Scan for the cell matching the given text and deliver its (x, y) coordinate at center. 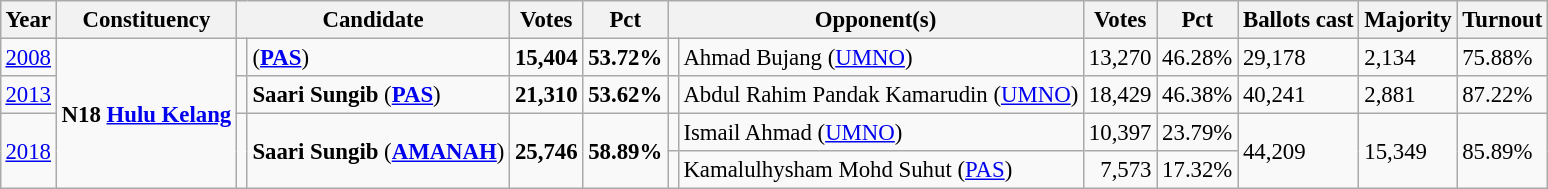
53.72% (626, 57)
7,573 (1120, 170)
2018 (28, 152)
10,397 (1120, 133)
58.89% (626, 152)
Kamalulhysham Mohd Suhut (PAS) (880, 170)
Opponent(s) (876, 20)
15,404 (546, 57)
17.32% (1198, 170)
2013 (28, 95)
46.38% (1198, 95)
Turnout (1502, 20)
2008 (28, 57)
Year (28, 20)
87.22% (1502, 95)
Candidate (374, 20)
40,241 (1298, 95)
18,429 (1120, 95)
21,310 (546, 95)
85.89% (1502, 152)
Saari Sungib (PAS) (378, 95)
15,349 (1408, 152)
Ismail Ahmad (UMNO) (880, 133)
Ballots cast (1298, 20)
23.79% (1198, 133)
46.28% (1198, 57)
13,270 (1120, 57)
N18 Hulu Kelang (146, 113)
(PAS) (378, 57)
Majority (1408, 20)
53.62% (626, 95)
Saari Sungib (AMANAH) (378, 152)
Ahmad Bujang (UMNO) (880, 57)
44,209 (1298, 152)
Constituency (146, 20)
2,134 (1408, 57)
25,746 (546, 152)
29,178 (1298, 57)
Abdul Rahim Pandak Kamarudin (UMNO) (880, 95)
2,881 (1408, 95)
75.88% (1502, 57)
